Return the [x, y] coordinate for the center point of the cell that contains the specified text.  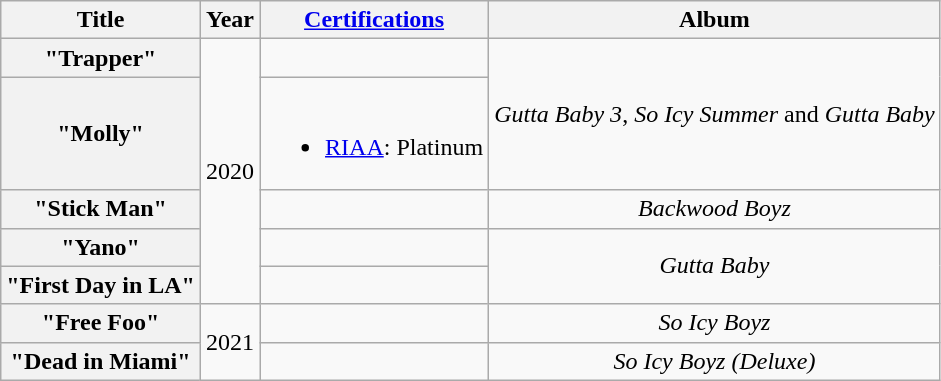
Certifications [374, 20]
"Dead in Miami" [101, 361]
Year [230, 20]
Title [101, 20]
RIAA: Platinum [374, 134]
"Molly" [101, 134]
"Stick Man" [101, 209]
Gutta Baby [715, 266]
Backwood Boyz [715, 209]
2020 [230, 172]
"Yano" [101, 247]
2021 [230, 342]
"First Day in LA" [101, 285]
So Icy Boyz (Deluxe) [715, 361]
Gutta Baby 3, So Icy Summer and Gutta Baby [715, 114]
So Icy Boyz [715, 323]
"Trapper" [101, 58]
Album [715, 20]
"Free Foo" [101, 323]
